Identify which cell holds the provided text, then report its [x, y] central coordinate. 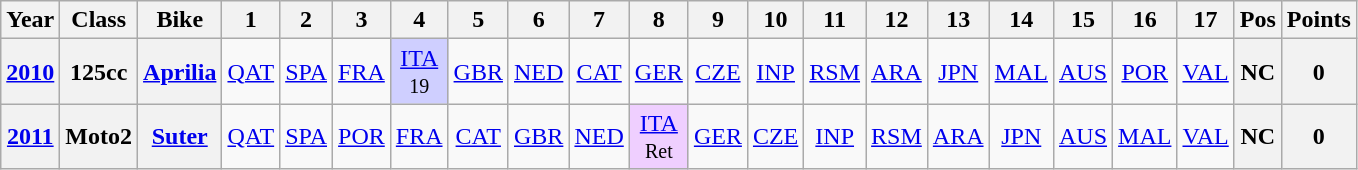
Bike [180, 20]
3 [362, 20]
6 [538, 20]
11 [835, 20]
Moto2 [99, 136]
10 [775, 20]
7 [599, 20]
ITA19 [419, 72]
1 [251, 20]
12 [897, 20]
4 [419, 20]
15 [1082, 20]
14 [1021, 20]
2011 [30, 136]
Class [99, 20]
Aprilia [180, 72]
5 [478, 20]
16 [1145, 20]
Year [30, 20]
13 [958, 20]
Suter [180, 136]
125cc [99, 72]
ITARet [658, 136]
8 [658, 20]
2 [306, 20]
9 [718, 20]
Points [1318, 20]
17 [1206, 20]
Pos [1258, 20]
2010 [30, 72]
